From the cell containing the given text, extract its center point as (x, y) coordinate. 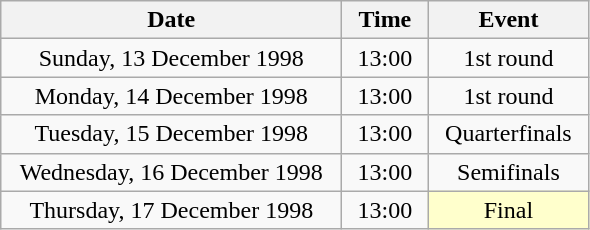
Date (172, 20)
Quarterfinals (508, 134)
Wednesday, 16 December 1998 (172, 172)
Final (508, 210)
Time (385, 20)
Monday, 14 December 1998 (172, 96)
Sunday, 13 December 1998 (172, 58)
Semifinals (508, 172)
Thursday, 17 December 1998 (172, 210)
Event (508, 20)
Tuesday, 15 December 1998 (172, 134)
